For the text-containing cell, return its midpoint in [X, Y] coordinate format. 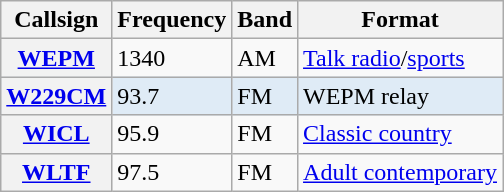
Band [265, 20]
WEPM [56, 58]
W229CM [56, 96]
AM [265, 58]
95.9 [172, 134]
Frequency [172, 20]
1340 [172, 58]
WICL [56, 134]
Classic country [400, 134]
WEPM relay [400, 96]
WLTF [56, 172]
Talk radio/sports [400, 58]
Adult contemporary [400, 172]
Format [400, 20]
97.5 [172, 172]
Callsign [56, 20]
93.7 [172, 96]
